Scan for the cell matching the given text and deliver its [x, y] coordinate at center. 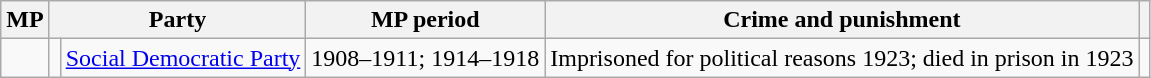
Social Democratic Party [183, 58]
1908–1911; 1914–1918 [426, 58]
Party [178, 20]
MP period [426, 20]
MP [25, 20]
Imprisoned for political reasons 1923; died in prison in 1923 [842, 58]
Crime and punishment [842, 20]
